Identify which cell holds the provided text, then report its (x, y) central coordinate. 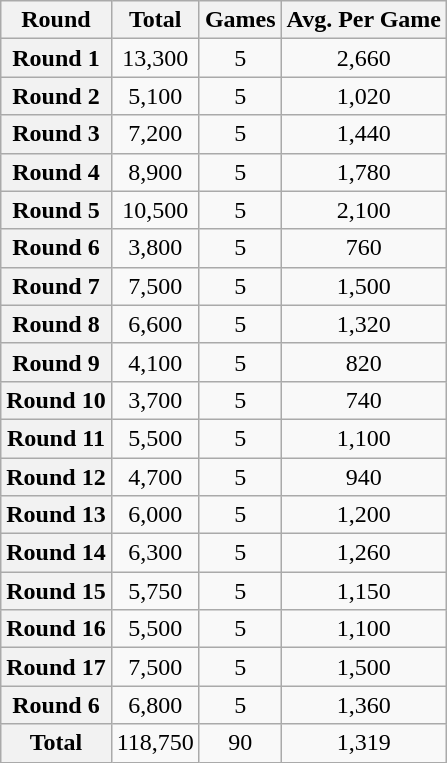
1,320 (364, 324)
740 (364, 400)
5,100 (155, 96)
Round 11 (56, 438)
940 (364, 477)
Round 8 (56, 324)
Round 2 (56, 96)
118,750 (155, 743)
6,800 (155, 705)
2,100 (364, 210)
Round 5 (56, 210)
7,200 (155, 134)
1,020 (364, 96)
5,750 (155, 591)
Avg. Per Game (364, 20)
Round 17 (56, 667)
Round 14 (56, 553)
Round 12 (56, 477)
Round (56, 20)
Round 3 (56, 134)
1,780 (364, 172)
1,200 (364, 515)
760 (364, 248)
4,700 (155, 477)
3,700 (155, 400)
Round 10 (56, 400)
Round 7 (56, 286)
6,300 (155, 553)
10,500 (155, 210)
1,360 (364, 705)
Round 15 (56, 591)
6,600 (155, 324)
6,000 (155, 515)
820 (364, 362)
4,100 (155, 362)
2,660 (364, 58)
1,260 (364, 553)
90 (240, 743)
1,319 (364, 743)
1,150 (364, 591)
Round 13 (56, 515)
13,300 (155, 58)
1,440 (364, 134)
8,900 (155, 172)
Round 16 (56, 629)
3,800 (155, 248)
Games (240, 20)
Round 1 (56, 58)
Round 9 (56, 362)
Round 4 (56, 172)
